Return [x, y] of the center of cell containing provided text 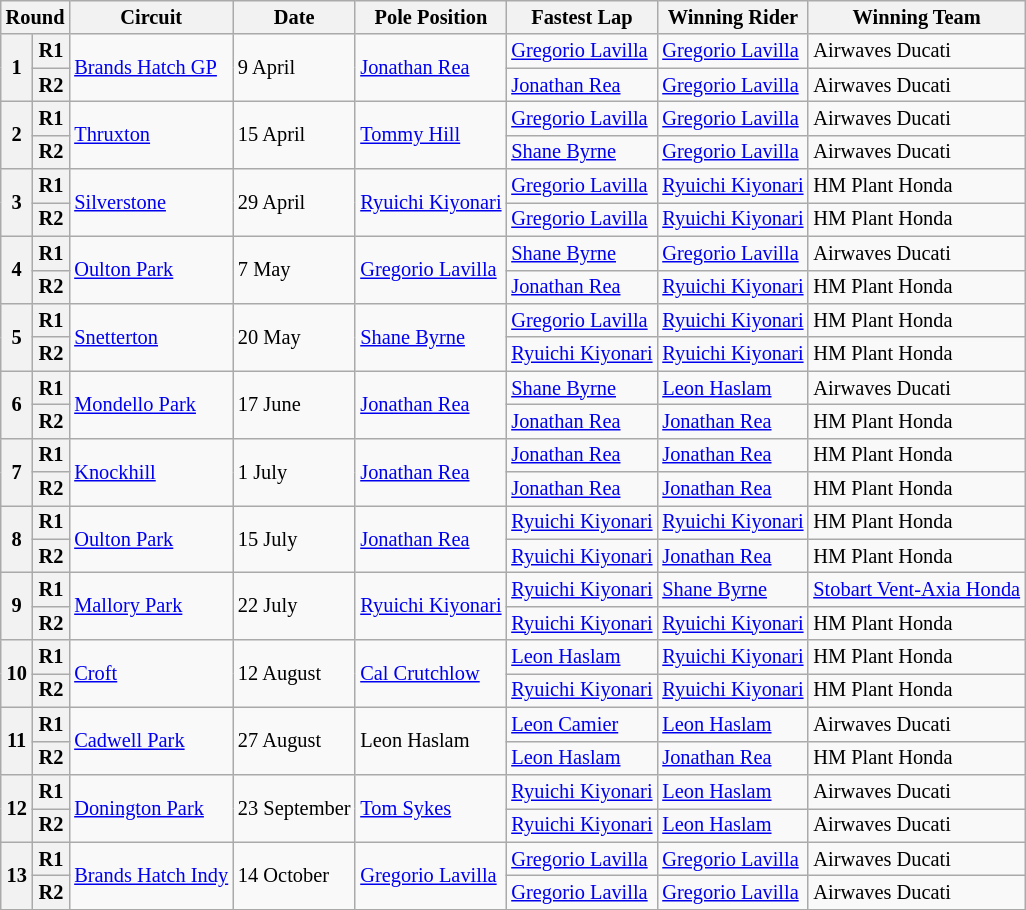
Circuit [151, 17]
15 April [294, 134]
Cal Crutchlow [430, 674]
Brands Hatch Indy [151, 876]
Snetterton [151, 336]
1 July [294, 472]
Croft [151, 674]
10 [17, 674]
Brands Hatch GP [151, 68]
Pole Position [430, 17]
5 [17, 336]
Tom Sykes [430, 808]
Mallory Park [151, 606]
Thruxton [151, 134]
Mondello Park [151, 404]
13 [17, 876]
20 May [294, 336]
9 April [294, 68]
15 July [294, 538]
1 [17, 68]
Fastest Lap [582, 17]
17 June [294, 404]
6 [17, 404]
12 [17, 808]
4 [17, 270]
9 [17, 606]
Round [36, 17]
27 August [294, 740]
Tommy Hill [430, 134]
2 [17, 134]
14 October [294, 876]
Date [294, 17]
Knockhill [151, 472]
22 July [294, 606]
7 May [294, 270]
7 [17, 472]
8 [17, 538]
23 September [294, 808]
Silverstone [151, 202]
Winning Rider [732, 17]
Winning Team [916, 17]
Cadwell Park [151, 740]
Stobart Vent-Axia Honda [916, 589]
12 August [294, 674]
Leon Camier [582, 724]
Donington Park [151, 808]
3 [17, 202]
11 [17, 740]
29 April [294, 202]
